Determine the [X, Y] coordinate at the center of the cell enclosing the given text.  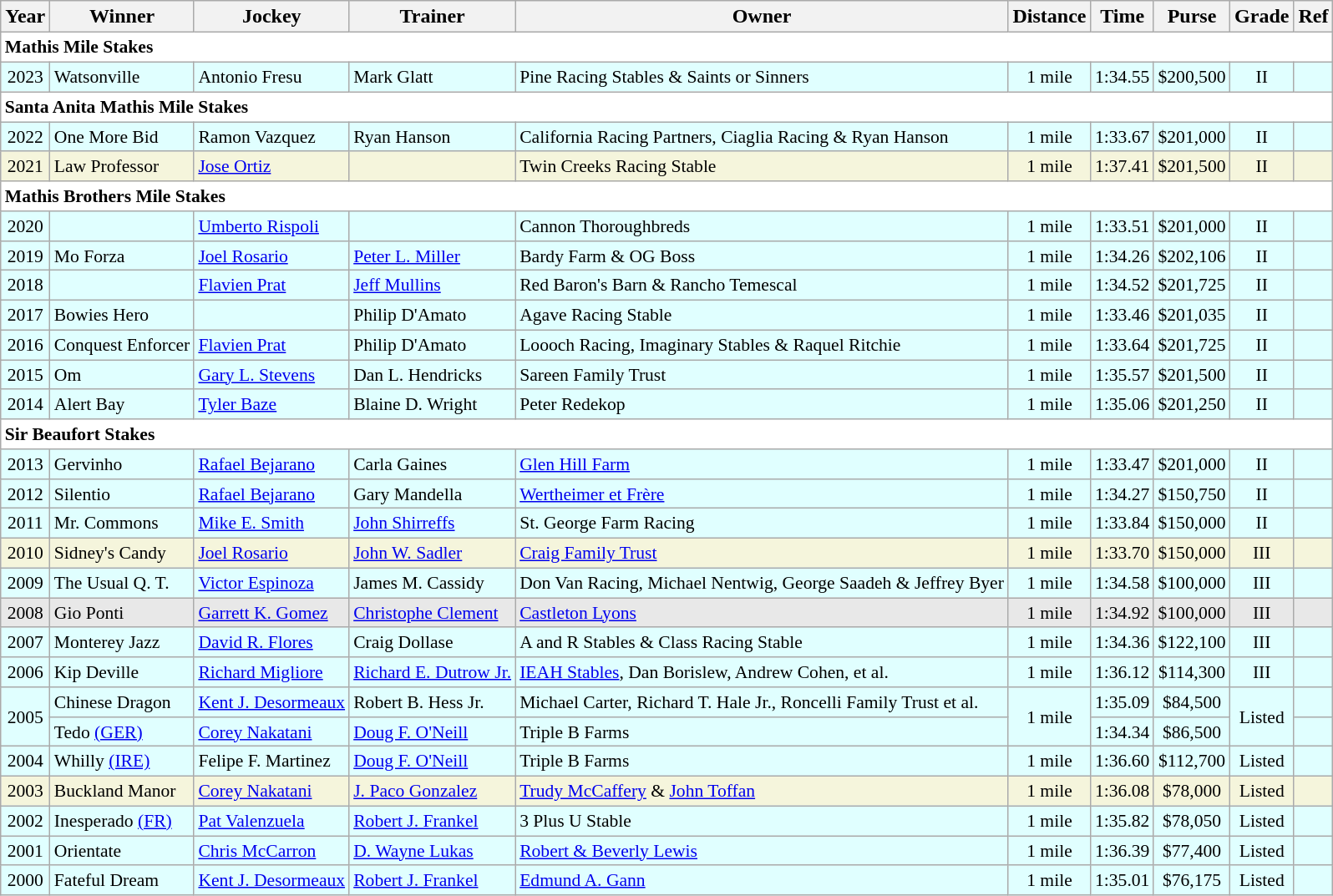
1:34.52 [1123, 286]
2003 [25, 791]
$112,700 [1191, 762]
2013 [25, 464]
Santa Anita Mathis Mile Stakes [666, 107]
Conquest Enforcer [122, 345]
John W. Sadler [433, 553]
Gervinho [122, 464]
Richard Migliore [271, 672]
One More Bid [122, 137]
The Usual Q. T. [122, 583]
1:34.36 [1123, 642]
Jeff Mullins [433, 286]
$78,000 [1191, 791]
1:33.47 [1123, 464]
2011 [25, 524]
Peter L. Miller [433, 256]
Gio Ponti [122, 613]
2008 [25, 613]
Alert Bay [122, 404]
1:33.64 [1123, 345]
2001 [25, 851]
2021 [25, 166]
2014 [25, 404]
1:36.39 [1123, 851]
Glen Hill Farm [762, 464]
Sareen Family Trust [762, 375]
J. Paco Gonzalez [433, 791]
Trudy McCaffery & John Toffan [762, 791]
Twin Creeks Racing Stable [762, 166]
Agave Racing Stable [762, 315]
$122,100 [1191, 642]
Antonio Fresu [271, 77]
Ramon Vazquez [271, 137]
1:35.57 [1123, 375]
$201,035 [1191, 315]
2022 [25, 137]
John Shirreffs [433, 524]
Owner [762, 17]
Fateful Dream [122, 880]
Dan L. Hendricks [433, 375]
Mark Glatt [433, 77]
St. George Farm Racing [762, 524]
2023 [25, 77]
Felipe F. Martinez [271, 762]
$86,500 [1191, 731]
Grade [1262, 17]
Mathis Brothers Mile Stakes [666, 196]
Richard E. Dutrow Jr. [433, 672]
Whilly (IRE) [122, 762]
Bowies Hero [122, 315]
Orientate [122, 851]
1:34.26 [1123, 256]
2004 [25, 762]
Winner [122, 17]
Wertheimer et Frère [762, 494]
Watsonville [122, 77]
2012 [25, 494]
Kip Deville [122, 672]
Michael Carter, Richard T. Hale Jr., Roncelli Family Trust et al. [762, 702]
IEAH Stables, Dan Borislew, Andrew Cohen, et al. [762, 672]
Chris McCarron [271, 851]
$201,250 [1191, 404]
1:34.34 [1123, 731]
$76,175 [1191, 880]
Blaine D. Wright [433, 404]
Craig Family Trust [762, 553]
Inesperado (FR) [122, 821]
2005 [25, 716]
2019 [25, 256]
1:36.60 [1123, 762]
2020 [25, 226]
1:35.09 [1123, 702]
1:33.70 [1123, 553]
$84,500 [1191, 702]
$150,750 [1191, 494]
Peter Redekop [762, 404]
Mathis Mile Stakes [666, 48]
Sidney's Candy [122, 553]
Tedo (GER) [122, 731]
2016 [25, 345]
Red Baron's Barn & Rancho Temescal [762, 286]
$202,106 [1191, 256]
1:34.27 [1123, 494]
1:33.84 [1123, 524]
Christophe Clement [433, 613]
1:34.58 [1123, 583]
2009 [25, 583]
1:34.92 [1123, 613]
Gary Mandella [433, 494]
1:34.55 [1123, 77]
1:37.41 [1123, 166]
$77,400 [1191, 851]
$114,300 [1191, 672]
1:35.82 [1123, 821]
$200,500 [1191, 77]
2000 [25, 880]
1:36.08 [1123, 791]
Purse [1191, 17]
Silentio [122, 494]
Victor Espinoza [271, 583]
Buckland Manor [122, 791]
1:33.51 [1123, 226]
2017 [25, 315]
Craig Dollase [433, 642]
David R. Flores [271, 642]
Chinese Dragon [122, 702]
Law Professor [122, 166]
Castleton Lyons [762, 613]
Jockey [271, 17]
James M. Cassidy [433, 583]
1:35.06 [1123, 404]
2002 [25, 821]
D. Wayne Lukas [433, 851]
Mo Forza [122, 256]
Robert B. Hess Jr. [433, 702]
Loooch Racing, Imaginary Stables & Raquel Ritchie [762, 345]
Cannon Thoroughbreds [762, 226]
Mike E. Smith [271, 524]
Ref [1313, 17]
Om [122, 375]
Carla Gaines [433, 464]
Pat Valenzuela [271, 821]
Sir Beaufort Stakes [666, 434]
Umberto Rispoli [271, 226]
Edmund A. Gann [762, 880]
Time [1123, 17]
Mr. Commons [122, 524]
Bardy Farm & OG Boss [762, 256]
Garrett K. Gomez [271, 613]
2015 [25, 375]
3 Plus U Stable [762, 821]
1:33.46 [1123, 315]
2018 [25, 286]
1:35.01 [1123, 880]
Ryan Hanson [433, 137]
Distance [1049, 17]
Gary L. Stevens [271, 375]
1:36.12 [1123, 672]
Tyler Baze [271, 404]
2006 [25, 672]
Year [25, 17]
A and R Stables & Class Racing Stable [762, 642]
Robert & Beverly Lewis [762, 851]
Pine Racing Stables & Saints or Sinners [762, 77]
2007 [25, 642]
Monterey Jazz [122, 642]
California Racing Partners, Ciaglia Racing & Ryan Hanson [762, 137]
1:33.67 [1123, 137]
$78,050 [1191, 821]
Trainer [433, 17]
Don Van Racing, Michael Nentwig, George Saadeh & Jeffrey Byer [762, 583]
Jose Ortiz [271, 166]
2010 [25, 553]
